Return (x, y) of the center of cell containing provided text 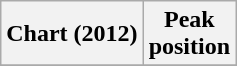
Peakposition (189, 34)
Chart (2012) (72, 34)
